From the cell containing the given text, extract its center point as (X, Y) coordinate. 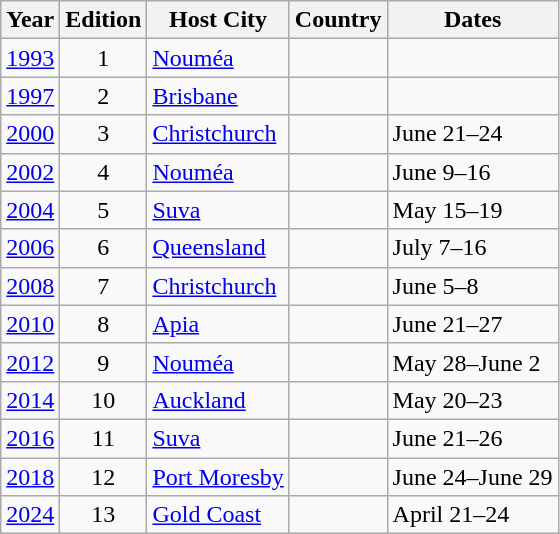
4 (104, 172)
May 28–June 2 (472, 362)
2018 (30, 477)
Brisbane (218, 96)
2002 (30, 172)
1993 (30, 58)
Apia (218, 324)
June 21–27 (472, 324)
2010 (30, 324)
2004 (30, 210)
Queensland (218, 248)
2006 (30, 248)
2024 (30, 515)
June 21–24 (472, 134)
June 5–8 (472, 286)
May 20–23 (472, 400)
11 (104, 438)
13 (104, 515)
9 (104, 362)
Auckland (218, 400)
6 (104, 248)
1 (104, 58)
June 21–26 (472, 438)
Edition (104, 20)
2000 (30, 134)
1997 (30, 96)
June 24–June 29 (472, 477)
2012 (30, 362)
Gold Coast (218, 515)
7 (104, 286)
Host City (218, 20)
2014 (30, 400)
3 (104, 134)
5 (104, 210)
2016 (30, 438)
2 (104, 96)
12 (104, 477)
Year (30, 20)
8 (104, 324)
June 9–16 (472, 172)
10 (104, 400)
Dates (472, 20)
Country (338, 20)
April 21–24 (472, 515)
May 15–19 (472, 210)
2008 (30, 286)
July 7–16 (472, 248)
Port Moresby (218, 477)
